Detect which cell encompasses the target text, then output its (x, y) center coordinate. 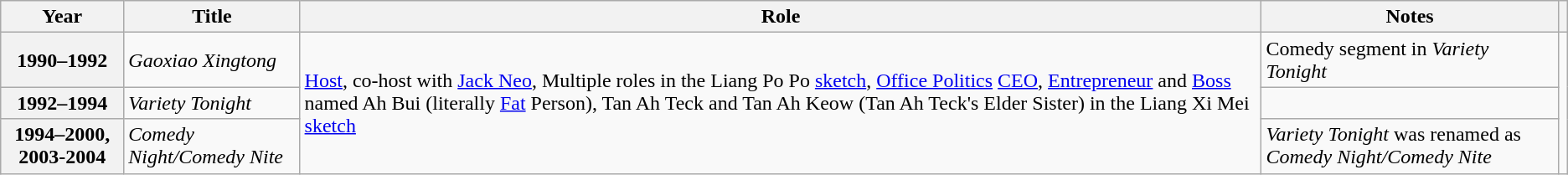
Comedy Night/Comedy Nite (212, 146)
Comedy segment in Variety Tonight (1410, 60)
1994–2000, 2003-2004 (62, 146)
Variety Tonight (212, 103)
Year (62, 17)
Title (212, 17)
1990–1992 (62, 60)
Notes (1410, 17)
1992–1994 (62, 103)
Role (781, 17)
Gaoxiao Xingtong (212, 60)
Variety Tonight was renamed as Comedy Night/Comedy Nite (1410, 146)
